Output the [x, y] coordinate of the center of the cell containing the given text.  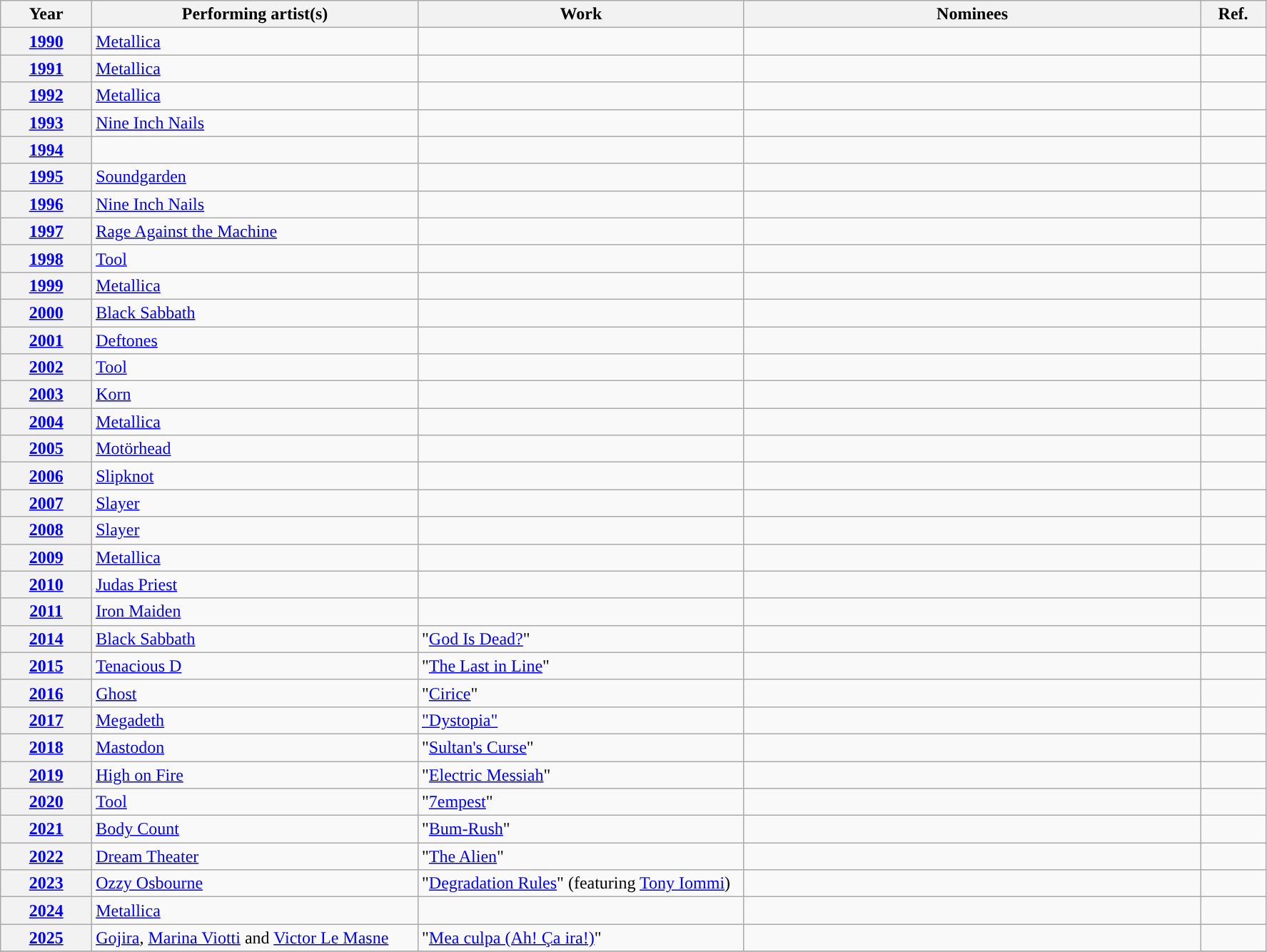
2017 [46, 720]
Nominees [972, 14]
2000 [46, 313]
"Cirice" [581, 693]
2019 [46, 774]
2021 [46, 829]
2014 [46, 639]
Gojira, Marina Viotti and Victor Le Masne [256, 938]
"7empest" [581, 802]
Iron Maiden [256, 612]
Mastodon [256, 747]
Ozzy Osbourne [256, 883]
"Dystopia" [581, 720]
2002 [46, 368]
1996 [46, 204]
Korn [256, 395]
"Sultan's Curse" [581, 747]
Slipknot [256, 476]
"The Alien" [581, 856]
2018 [46, 747]
1998 [46, 258]
1997 [46, 231]
2022 [46, 856]
1993 [46, 123]
1999 [46, 285]
Megadeth [256, 720]
High on Fire [256, 774]
2010 [46, 584]
Performing artist(s) [256, 14]
Body Count [256, 829]
Ghost [256, 693]
1994 [46, 150]
1992 [46, 96]
"Electric Messiah" [581, 774]
2006 [46, 476]
2024 [46, 911]
Motörhead [256, 449]
2025 [46, 938]
2015 [46, 666]
2003 [46, 395]
2011 [46, 612]
Ref. [1233, 14]
"The Last in Line" [581, 666]
Tenacious D [256, 666]
"God Is Dead?" [581, 639]
2020 [46, 802]
2009 [46, 557]
2008 [46, 530]
Dream Theater [256, 856]
1991 [46, 69]
2005 [46, 449]
Deftones [256, 340]
Year [46, 14]
"Mea culpa (Ah! Ça ira!)" [581, 938]
2016 [46, 693]
1990 [46, 41]
"Degradation Rules" (featuring Tony Iommi) [581, 883]
Judas Priest [256, 584]
2007 [46, 503]
Soundgarden [256, 177]
2004 [46, 422]
Rage Against the Machine [256, 231]
1995 [46, 177]
Work [581, 14]
"Bum-Rush" [581, 829]
2023 [46, 883]
2001 [46, 340]
